Scan for the cell matching the given text and deliver its [X, Y] coordinate at center. 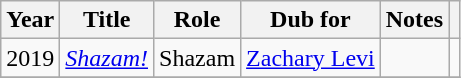
Role [198, 20]
Title [107, 20]
Zachary Levi [311, 58]
Shazam! [107, 58]
Dub for [311, 20]
2019 [30, 58]
Shazam [198, 58]
Notes [414, 20]
Year [30, 20]
